Scan for the cell matching the given text and deliver its (X, Y) coordinate at center. 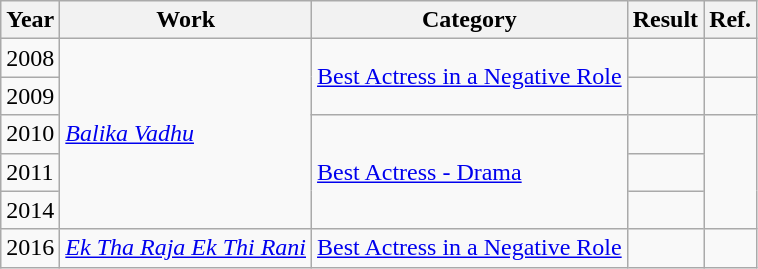
Ek Tha Raja Ek Thi Rani (186, 248)
2010 (30, 134)
2016 (30, 248)
2008 (30, 58)
2011 (30, 172)
Best Actress - Drama (470, 172)
Year (30, 20)
Balika Vadhu (186, 134)
2009 (30, 96)
Category (470, 20)
Ref. (730, 20)
Work (186, 20)
2014 (30, 210)
Result (665, 20)
